For the text-containing cell, return its midpoint in (x, y) coordinate format. 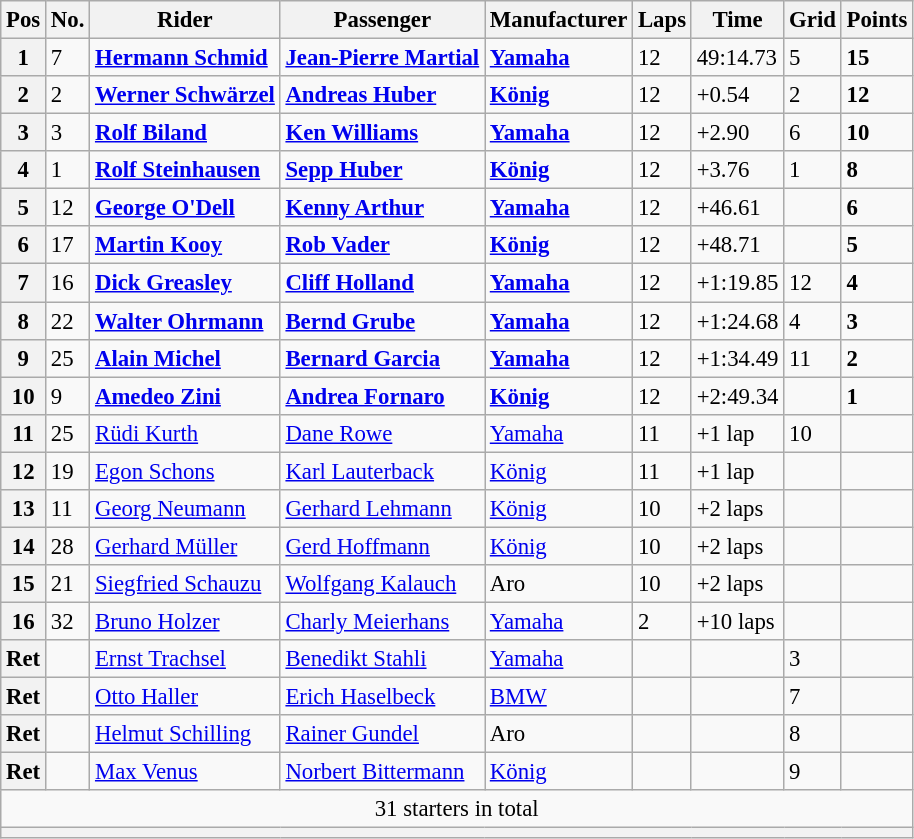
Georg Neumann (185, 509)
Gerhard Lehmann (382, 509)
Walter Ohrmann (185, 321)
Dick Greasley (185, 283)
Bernard Garcia (382, 358)
Egon Schons (185, 471)
Andreas Huber (382, 95)
Rüdi Kurth (185, 433)
Helmut Schilling (185, 734)
Hermann Schmid (185, 58)
Dane Rowe (382, 433)
Time (737, 20)
Kenny Arthur (382, 208)
Sepp Huber (382, 170)
+3.76 (737, 170)
Wolfgang Kalauch (382, 584)
Max Venus (185, 772)
32 (68, 621)
Gerd Hoffmann (382, 546)
Bernd Grube (382, 321)
+0.54 (737, 95)
+1:24.68 (737, 321)
13 (24, 509)
Norbert Bittermann (382, 772)
+2.90 (737, 133)
Rob Vader (382, 245)
Erich Haselbeck (382, 697)
+46.61 (737, 208)
Benedikt Stahli (382, 659)
No. (68, 20)
17 (68, 245)
Amedeo Zini (185, 396)
Werner Schwärzel (185, 95)
Bruno Holzer (185, 621)
+2:49.34 (737, 396)
BMW (558, 697)
Gerhard Müller (185, 546)
Rolf Biland (185, 133)
+1:19.85 (737, 283)
Ken Williams (382, 133)
Pos (24, 20)
19 (68, 471)
Otto Haller (185, 697)
Siegfried Schauzu (185, 584)
14 (24, 546)
Rider (185, 20)
22 (68, 321)
George O'Dell (185, 208)
28 (68, 546)
Martin Kooy (185, 245)
Rolf Steinhausen (185, 170)
49:14.73 (737, 58)
21 (68, 584)
Andrea Fornaro (382, 396)
+48.71 (737, 245)
Jean-Pierre Martial (382, 58)
31 starters in total (457, 809)
Ernst Trachsel (185, 659)
Passenger (382, 20)
Rainer Gundel (382, 734)
+1:34.49 (737, 358)
Karl Lauterback (382, 471)
Grid (812, 20)
Alain Michel (185, 358)
+10 laps (737, 621)
Points (876, 20)
Charly Meierhans (382, 621)
Manufacturer (558, 20)
Cliff Holland (382, 283)
Laps (662, 20)
